Capture the cell that displays the provided text and extract its (X, Y) central coordinate. 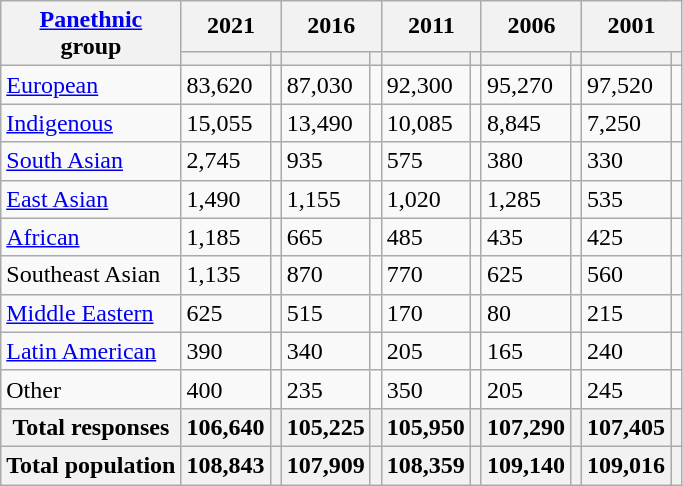
106,640 (226, 427)
East Asian (91, 199)
2021 (231, 26)
560 (626, 275)
Indigenous (91, 123)
240 (626, 351)
870 (326, 275)
1,020 (426, 199)
Middle Eastern (91, 313)
10,085 (426, 123)
83,620 (226, 85)
107,909 (326, 465)
Other (91, 389)
2001 (632, 26)
108,359 (426, 465)
425 (626, 237)
350 (426, 389)
665 (326, 237)
7,250 (626, 123)
Latin American (91, 351)
Total responses (91, 427)
Total population (91, 465)
109,140 (526, 465)
1,490 (226, 199)
95,270 (526, 85)
1,185 (226, 237)
Southeast Asian (91, 275)
380 (526, 161)
245 (626, 389)
400 (226, 389)
15,055 (226, 123)
87,030 (326, 85)
92,300 (426, 85)
235 (326, 389)
330 (626, 161)
105,225 (326, 427)
South Asian (91, 161)
Panethnicgroup (91, 34)
535 (626, 199)
390 (226, 351)
170 (426, 313)
13,490 (326, 123)
215 (626, 313)
80 (526, 313)
770 (426, 275)
African (91, 237)
165 (526, 351)
8,845 (526, 123)
107,405 (626, 427)
97,520 (626, 85)
1,285 (526, 199)
485 (426, 237)
2006 (531, 26)
575 (426, 161)
105,950 (426, 427)
1,155 (326, 199)
109,016 (626, 465)
2,745 (226, 161)
515 (326, 313)
435 (526, 237)
1,135 (226, 275)
European (91, 85)
935 (326, 161)
107,290 (526, 427)
340 (326, 351)
2016 (331, 26)
2011 (431, 26)
108,843 (226, 465)
